Search for the cell housing the specified text and yield its (X, Y) center coordinate. 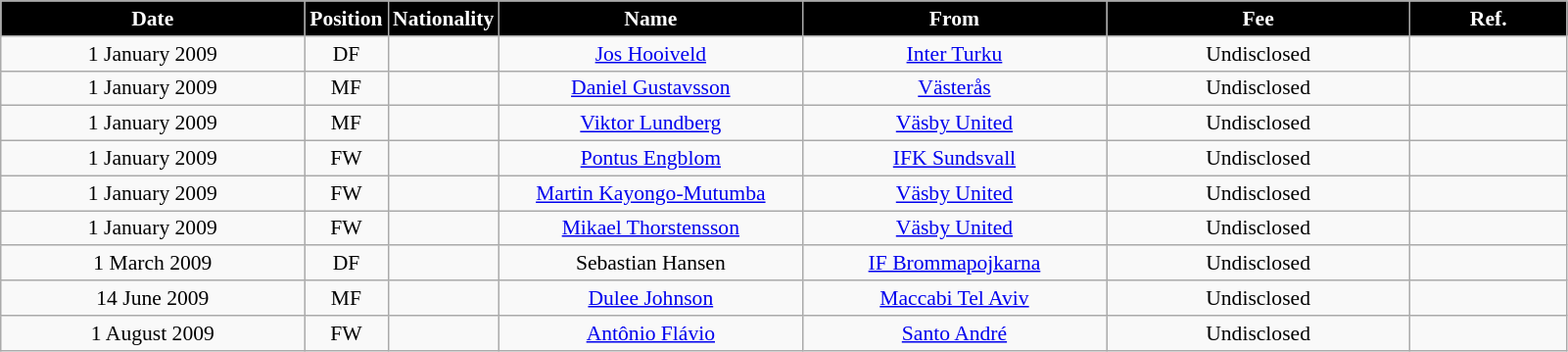
IF Brommapojkarna (954, 264)
From (954, 19)
Nationality (443, 19)
Fee (1259, 19)
IFK Sundsvall (954, 159)
Daniel Gustavsson (650, 88)
Santo André (954, 333)
Name (650, 19)
14 June 2009 (153, 298)
Maccabi Tel Aviv (954, 298)
1 March 2009 (153, 264)
Date (153, 19)
Martin Kayongo-Mutumba (650, 193)
Ref. (1489, 19)
Mikael Thorstensson (650, 228)
Dulee Johnson (650, 298)
Viktor Lundberg (650, 124)
1 August 2009 (153, 333)
Västerås (954, 88)
Antônio Flávio (650, 333)
Pontus Engblom (650, 159)
Inter Turku (954, 54)
Position (347, 19)
Sebastian Hansen (650, 264)
Jos Hooiveld (650, 54)
